For the text-containing cell, return its midpoint in [x, y] coordinate format. 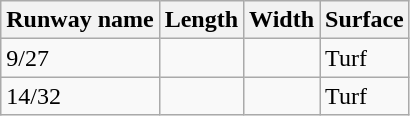
14/32 [80, 96]
Length [201, 20]
Width [282, 20]
Runway name [80, 20]
Surface [365, 20]
9/27 [80, 58]
